Pinpoint the cell where the given text exists, returning its [X, Y] midpoint coordinate. 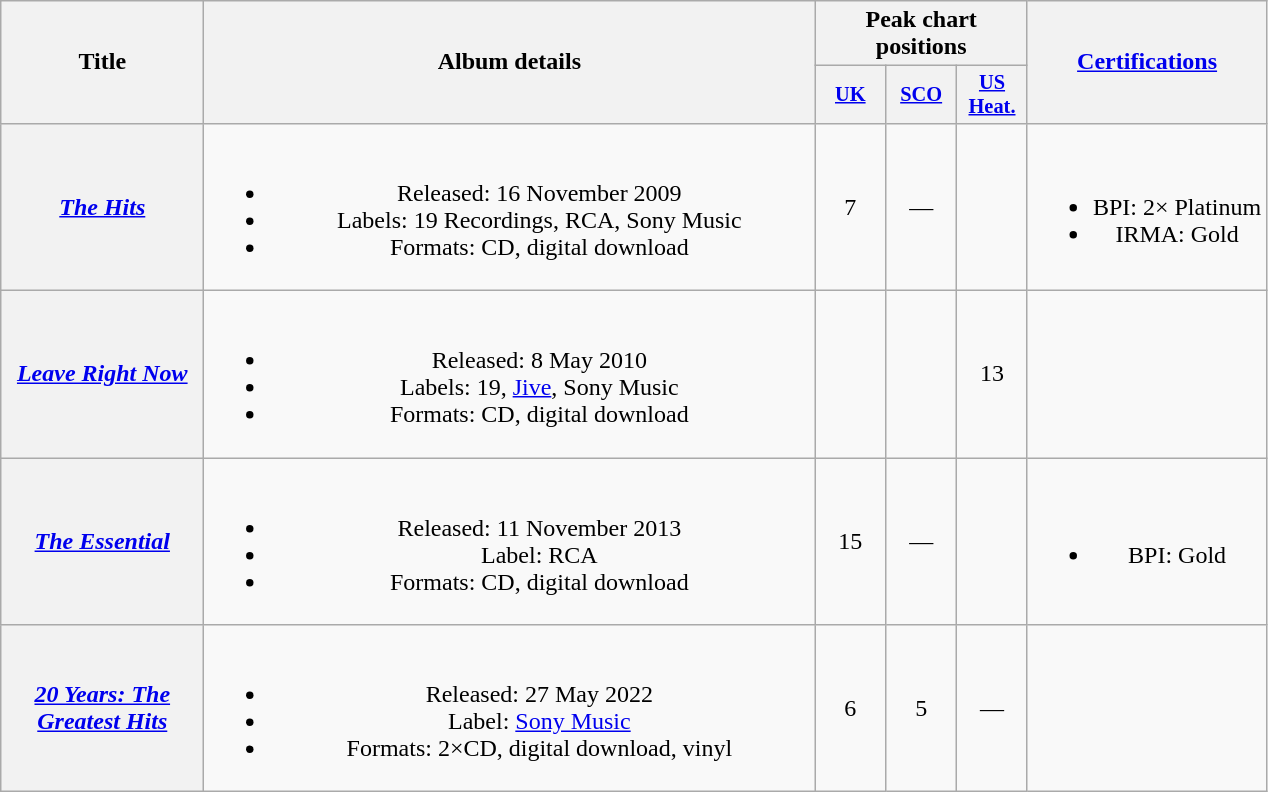
20 Years: The Greatest Hits [102, 708]
SCO [922, 95]
15 [850, 542]
Released: 16 November 2009Labels: 19 Recordings, RCA, Sony MusicFormats: CD, digital download [510, 206]
Peak chart positions [922, 34]
Title [102, 62]
UK [850, 95]
7 [850, 206]
Released: 11 November 2013Label: RCAFormats: CD, digital download [510, 542]
BPI: Gold [1146, 542]
The Hits [102, 206]
13 [992, 374]
Released: 8 May 2010Labels: 19, Jive, Sony MusicFormats: CD, digital download [510, 374]
The Essential [102, 542]
Released: 27 May 2022Label: Sony MusicFormats: 2×CD, digital download, vinyl [510, 708]
Album details [510, 62]
Leave Right Now [102, 374]
6 [850, 708]
USHeat. [992, 95]
5 [922, 708]
Certifications [1146, 62]
BPI: 2× PlatinumIRMA: Gold [1146, 206]
